Identify which cell holds the provided text, then report its [X, Y] central coordinate. 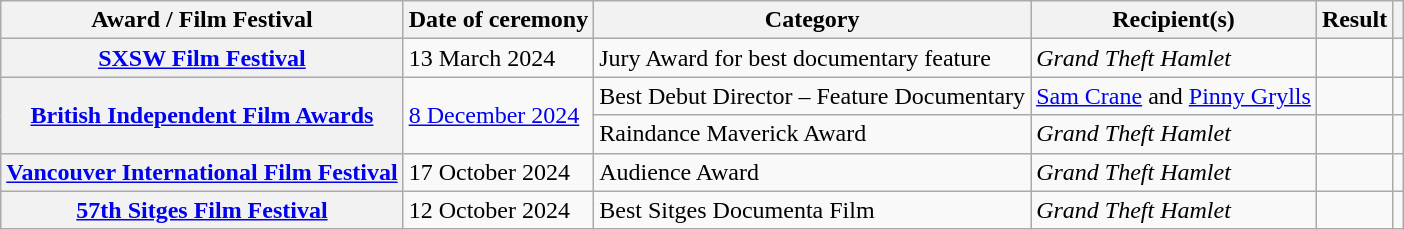
Audience Award [812, 172]
Best Debut Director – Feature Documentary [812, 96]
Raindance Maverick Award [812, 134]
Vancouver International Film Festival [202, 172]
Sam Crane and Pinny Grylls [1174, 96]
British Independent Film Awards [202, 115]
Category [812, 20]
8 December 2024 [498, 115]
Award / Film Festival [202, 20]
17 October 2024 [498, 172]
13 March 2024 [498, 58]
12 October 2024 [498, 210]
Result [1354, 20]
Best Sitges Documenta Film [812, 210]
Date of ceremony [498, 20]
Jury Award for best documentary feature [812, 58]
Recipient(s) [1174, 20]
SXSW Film Festival [202, 58]
57th Sitges Film Festival [202, 210]
